Locate the cell with the specified text and output its (X, Y) center coordinate. 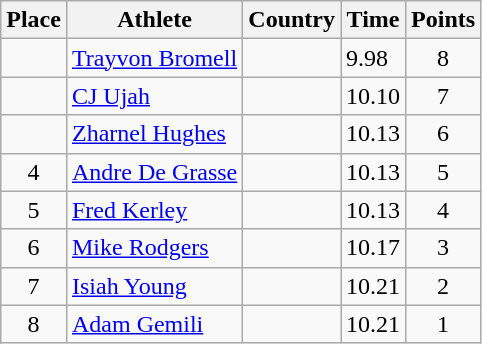
Place (34, 20)
Country (292, 20)
CJ Ujah (154, 96)
2 (444, 286)
Points (444, 20)
3 (444, 248)
Athlete (154, 20)
Trayvon Bromell (154, 58)
Andre De Grasse (154, 172)
9.98 (374, 58)
Time (374, 20)
Mike Rodgers (154, 248)
10.10 (374, 96)
Adam Gemili (154, 324)
10.17 (374, 248)
Isiah Young (154, 286)
Fred Kerley (154, 210)
1 (444, 324)
Zharnel Hughes (154, 134)
